Locate the cell with the specified text and output its [X, Y] center coordinate. 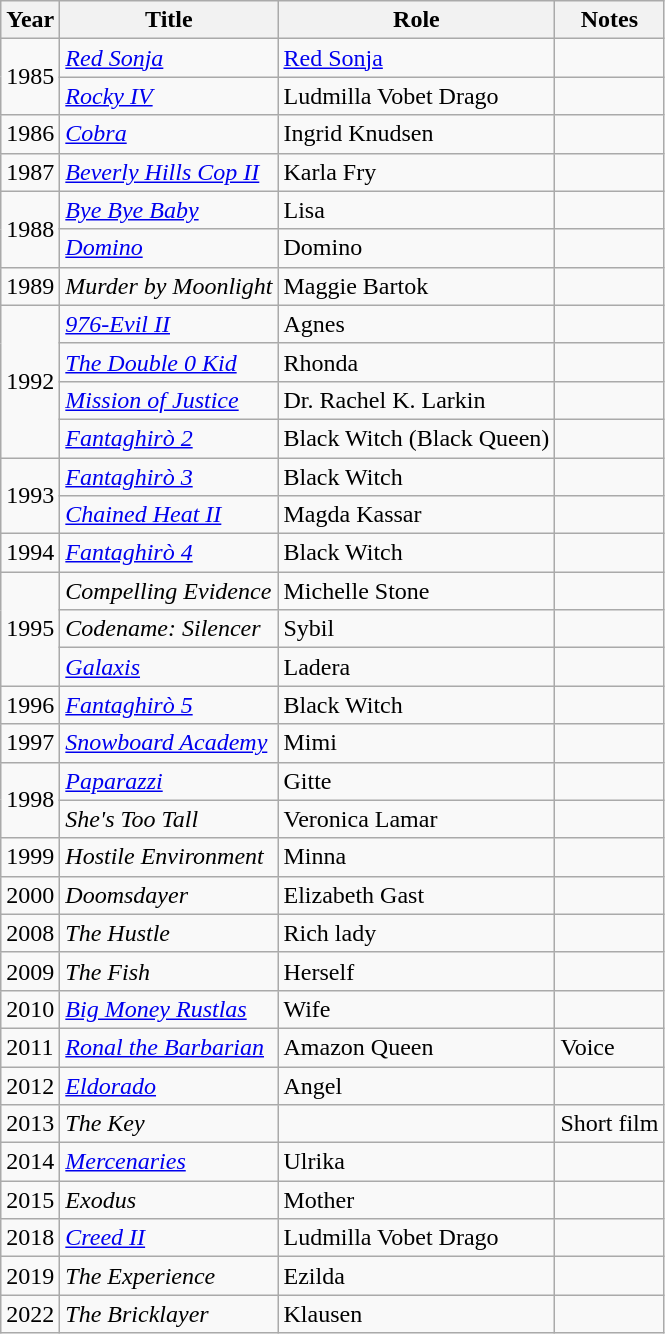
Short film [610, 1124]
Notes [610, 20]
The Bricklayer [169, 1314]
Rich lady [416, 933]
Bye Bye Baby [169, 210]
Ezilda [416, 1276]
Herself [416, 971]
2012 [30, 1085]
Veronica Lamar [416, 819]
1986 [30, 134]
Snowboard Academy [169, 743]
The Hustle [169, 933]
Fantaghirò 4 [169, 553]
Fantaghirò 2 [169, 438]
Karla Fry [416, 172]
2011 [30, 1047]
Title [169, 20]
1995 [30, 629]
Doomsdayer [169, 895]
Mimi [416, 743]
2009 [30, 971]
Dr. Rachel K. Larkin [416, 400]
2019 [30, 1276]
Ingrid Knudsen [416, 134]
1999 [30, 857]
The Key [169, 1124]
Black Witch (Black Queen) [416, 438]
Minna [416, 857]
Ulrika [416, 1162]
Fantaghirò 3 [169, 477]
Wife [416, 1009]
2022 [30, 1314]
1989 [30, 286]
1997 [30, 743]
Exodus [169, 1200]
Murder by Moonlight [169, 286]
Big Money Rustlas [169, 1009]
Rocky IV [169, 96]
The Experience [169, 1276]
Galaxis [169, 667]
She's Too Tall [169, 819]
Klausen [416, 1314]
Chained Heat II [169, 515]
Mercenaries [169, 1162]
Codename: Silencer [169, 629]
1987 [30, 172]
2018 [30, 1238]
2010 [30, 1009]
Sybil [416, 629]
Agnes [416, 324]
The Double 0 Kid [169, 362]
Voice [610, 1047]
Amazon Queen [416, 1047]
Mother [416, 1200]
The Fish [169, 971]
Hostile Environment [169, 857]
Lisa [416, 210]
Role [416, 20]
1992 [30, 381]
1993 [30, 496]
1998 [30, 800]
1996 [30, 705]
Cobra [169, 134]
Ladera [416, 667]
1994 [30, 553]
Ronal the Barbarian [169, 1047]
2013 [30, 1124]
Paparazzi [169, 781]
Mission of Justice [169, 400]
2015 [30, 1200]
2008 [30, 933]
Year [30, 20]
1985 [30, 77]
2000 [30, 895]
Creed II [169, 1238]
Elizabeth Gast [416, 895]
2014 [30, 1162]
Compelling Evidence [169, 591]
Gitte [416, 781]
Magda Kassar [416, 515]
Eldorado [169, 1085]
Beverly Hills Cop II [169, 172]
976-Evil II [169, 324]
1988 [30, 229]
Michelle Stone [416, 591]
Rhonda [416, 362]
Angel [416, 1085]
Fantaghirò 5 [169, 705]
Maggie Bartok [416, 286]
